Provide the (x, y) coordinate of the cell's center where the given text is located.  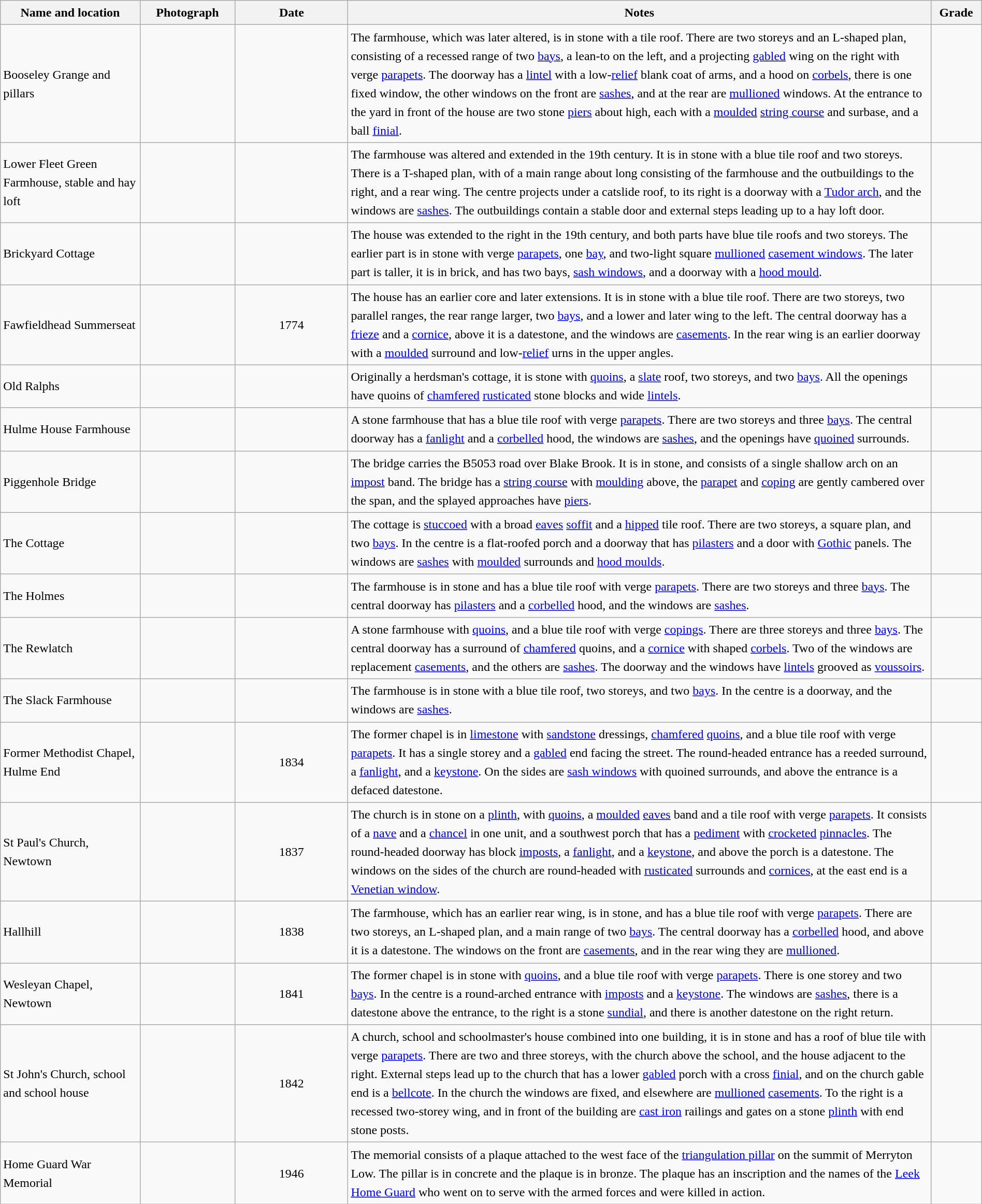
Former Methodist Chapel, Hulme End (70, 763)
St Paul's Church, Newtown (70, 852)
Old Ralphs (70, 386)
1774 (292, 324)
Photograph (187, 12)
Hallhill (70, 933)
Piggenhole Bridge (70, 482)
Home Guard War Memorial (70, 1173)
St John's Church, school and school house (70, 1084)
The Slack Farmhouse (70, 700)
Hulme House Farmhouse (70, 429)
1841 (292, 994)
The farmhouse is in stone with a blue tile roof, two storeys, and two bays. In the centre is a doorway, and the windows are sashes. (639, 700)
1837 (292, 852)
Booseley Grange and pillars (70, 84)
Grade (956, 12)
Name and location (70, 12)
Brickyard Cottage (70, 254)
1946 (292, 1173)
Lower Fleet Green Farmhouse, stable and hay loft (70, 182)
1834 (292, 763)
The Rewlatch (70, 648)
Notes (639, 12)
Fawfieldhead Summerseat (70, 324)
The Holmes (70, 596)
1838 (292, 933)
1842 (292, 1084)
Date (292, 12)
The Cottage (70, 543)
Wesleyan Chapel, Newtown (70, 994)
